Determine the (x, y) coordinate at the center of the cell enclosing the given text.  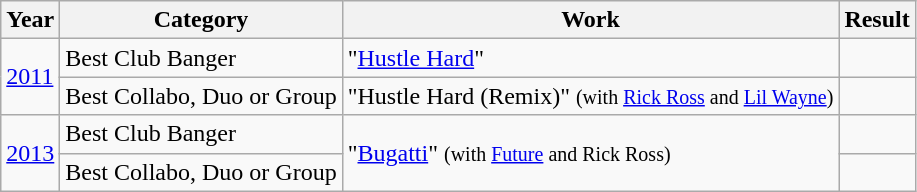
2011 (30, 77)
"Hustle Hard (Remix)" (with Rick Ross and Lil Wayne) (590, 96)
Year (30, 20)
"Bugatti" (with Future and Rick Ross) (590, 153)
2013 (30, 153)
Work (590, 20)
Result (877, 20)
"Hustle Hard" (590, 58)
Category (201, 20)
